Pinpoint the cell where the given text exists, returning its [X, Y] midpoint coordinate. 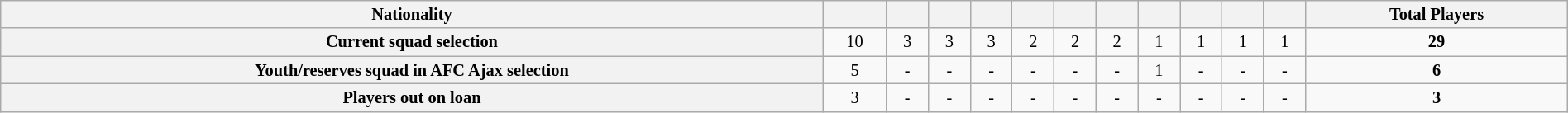
6 [1437, 70]
Players out on loan [412, 97]
Nationality [412, 14]
29 [1437, 42]
5 [855, 70]
Total Players [1437, 14]
Current squad selection [412, 42]
10 [855, 42]
Youth/reserves squad in AFC Ajax selection [412, 70]
